Locate the cell with the specified text and output its [x, y] center coordinate. 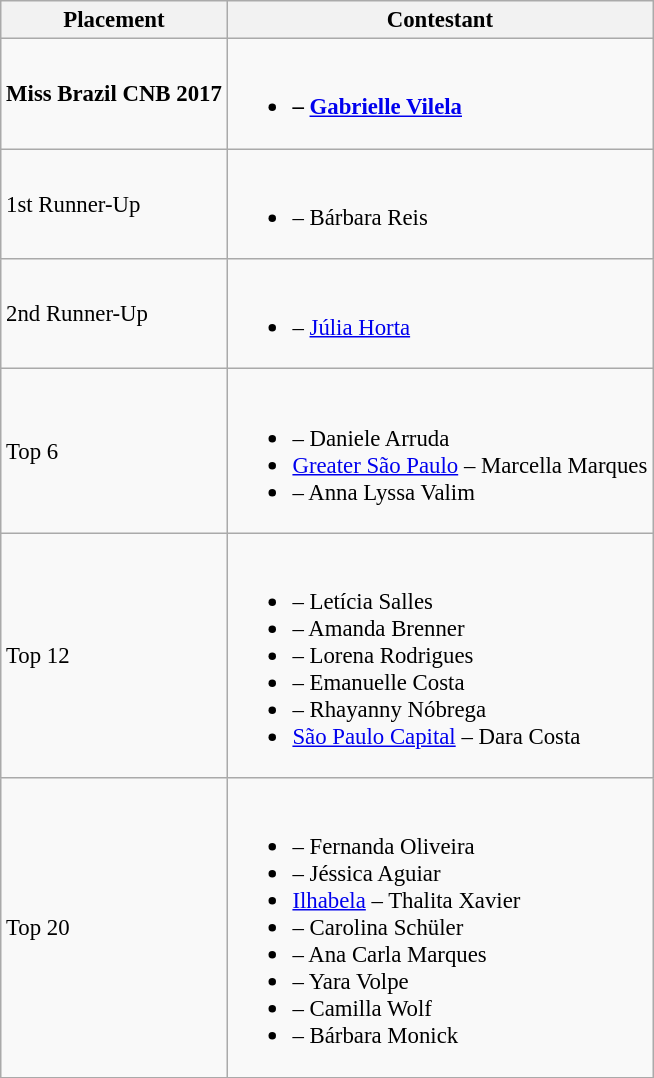
Top 6 [114, 451]
Miss Brazil CNB 2017 [114, 94]
Placement [114, 20]
– Gabrielle Vilela [440, 94]
Contestant [440, 20]
1st Runner-Up [114, 204]
2nd Runner-Up [114, 314]
Top 20 [114, 928]
– Daniele Arruda Greater São Paulo – Marcella Marques – Anna Lyssa Valim [440, 451]
– Letícia Salles – Amanda Brenner – Lorena Rodrigues – Emanuelle Costa – Rhayanny Nóbrega São Paulo Capital – Dara Costa [440, 656]
Top 12 [114, 656]
– Bárbara Reis [440, 204]
– Fernanda Oliveira – Jéssica Aguiar Ilhabela – Thalita Xavier – Carolina Schüler – Ana Carla Marques – Yara Volpe – Camilla Wolf – Bárbara Monick [440, 928]
– Júlia Horta [440, 314]
